Pinpoint the cell where the given text exists, returning its (X, Y) midpoint coordinate. 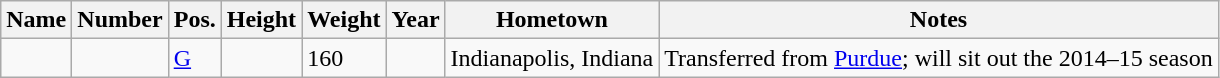
Height (261, 20)
Hometown (552, 20)
G (194, 58)
Number (120, 20)
Pos. (194, 20)
Notes (938, 20)
Indianapolis, Indiana (552, 58)
160 (344, 58)
Weight (344, 20)
Year (416, 20)
Name (36, 20)
Transferred from Purdue; will sit out the 2014–15 season (938, 58)
